Detect which cell encompasses the target text, then output its (x, y) center coordinate. 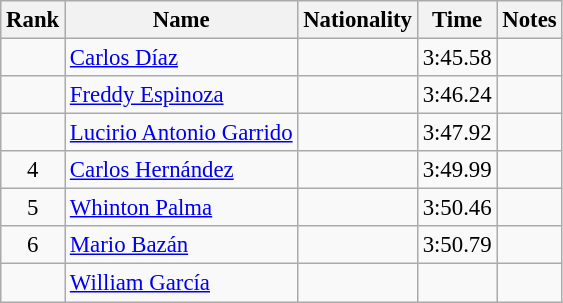
3:49.99 (457, 170)
Mario Bazán (182, 245)
6 (33, 245)
3:50.79 (457, 245)
Freddy Espinoza (182, 95)
5 (33, 208)
Time (457, 20)
Carlos Hernández (182, 170)
Lucirio Antonio Garrido (182, 133)
4 (33, 170)
3:47.92 (457, 133)
3:46.24 (457, 95)
3:50.46 (457, 208)
Nationality (358, 20)
William García (182, 283)
Whinton Palma (182, 208)
Rank (33, 20)
Carlos Díaz (182, 58)
Notes (530, 20)
Name (182, 20)
3:45.58 (457, 58)
